Provide the (X, Y) coordinate of the cell's center where the given text is located.  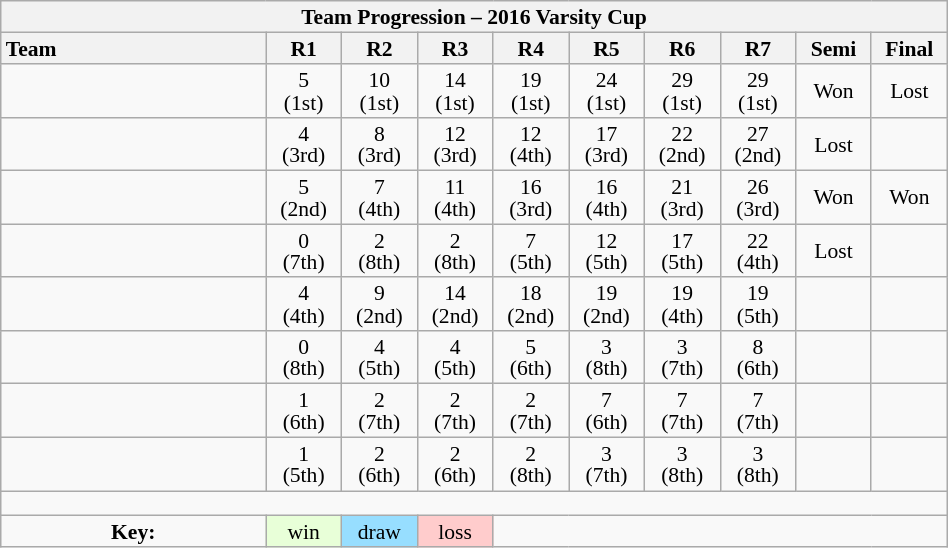
14 (2nd) (455, 304)
27 (2nd) (758, 144)
R1 (304, 49)
19 (1st) (531, 92)
21 (3rd) (682, 198)
24 (1st) (607, 92)
Key: (134, 532)
18 (2nd) (531, 304)
8 (6th) (758, 358)
10 (1st) (379, 92)
9 (2nd) (379, 304)
R2 (379, 49)
16 (3rd) (531, 198)
12 (3rd) (455, 144)
Semi (834, 49)
5 (2nd) (304, 198)
8 (3rd) (379, 144)
19 (5th) (758, 304)
4 (3rd) (304, 144)
17 (3rd) (607, 144)
1 (5th) (304, 464)
12 (4th) (531, 144)
7 (5th) (531, 250)
5 (1st) (304, 92)
7 (4th) (379, 198)
5 (6th) (531, 358)
1 (6th) (304, 410)
11 (4th) (455, 198)
0 (8th) (304, 358)
26 (3rd) (758, 198)
Team Progression – 2016 Varsity Cup (474, 17)
draw (379, 532)
R7 (758, 49)
0 (7th) (304, 250)
12 (5th) (607, 250)
7 (6th) (607, 410)
R5 (607, 49)
4 (4th) (304, 304)
win (304, 532)
17 (5th) (682, 250)
R3 (455, 49)
R6 (682, 49)
19 (2nd) (607, 304)
22 (2nd) (682, 144)
19 (4th) (682, 304)
22 (4th) (758, 250)
loss (455, 532)
R4 (531, 49)
Final (909, 49)
16 (4th) (607, 198)
14 (1st) (455, 92)
Team (134, 49)
